From the cell containing the given text, extract its center point as (x, y) coordinate. 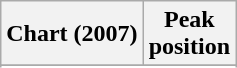
Chart (2007) (72, 34)
Peakposition (189, 34)
